Return the [X, Y] coordinate for the center point of the cell that contains the specified text.  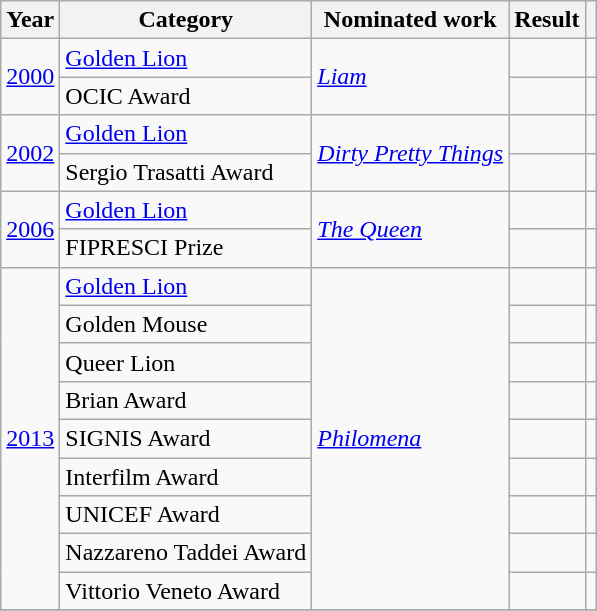
Liam [410, 77]
Nazzareno Taddei Award [186, 553]
2006 [30, 229]
Interfilm Award [186, 477]
2000 [30, 77]
Nominated work [410, 20]
Dirty Pretty Things [410, 153]
FIPRESCI Prize [186, 248]
Golden Mouse [186, 324]
2002 [30, 153]
Vittorio Veneto Award [186, 591]
The Queen [410, 229]
Result [547, 20]
Sergio Trasatti Award [186, 172]
Brian Award [186, 400]
Queer Lion [186, 362]
2013 [30, 438]
SIGNIS Award [186, 438]
Year [30, 20]
OCIC Award [186, 96]
Category [186, 20]
Philomena [410, 438]
UNICEF Award [186, 515]
